Detect which cell encompasses the target text, then output its [x, y] center coordinate. 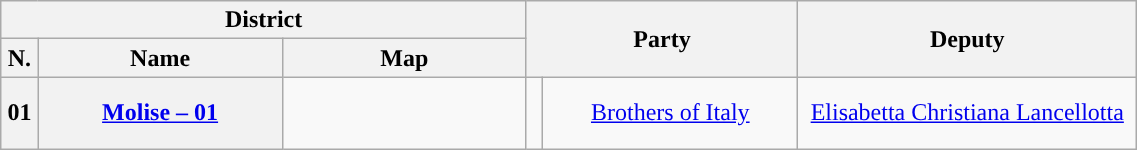
Brothers of Italy [670, 113]
Deputy [968, 39]
N. [20, 58]
Name [160, 58]
District [264, 20]
Molise – 01 [160, 113]
Map [404, 58]
01 [20, 113]
Elisabetta Christiana Lancellotta [968, 113]
Party [662, 39]
